Return the [X, Y] coordinate for the center point of the cell that contains the specified text.  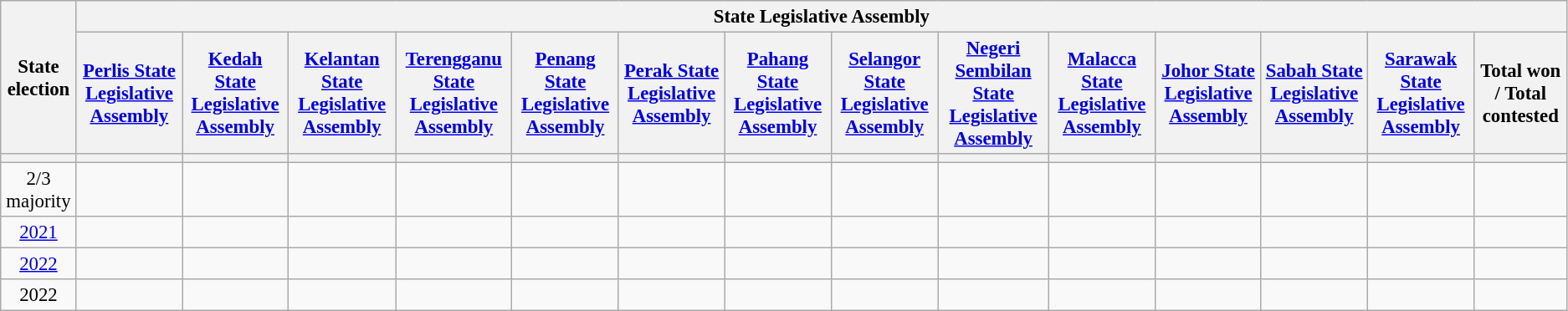
Selangor State Legislative Assembly [884, 94]
Kelantan State Legislative Assembly [342, 94]
Perlis State Legislative Assembly [129, 94]
Total won / Total contested [1520, 94]
State Legislative Assembly [822, 17]
Kedah State Legislative Assembly [236, 94]
Terengganu State Legislative Assembly [453, 94]
Penang State Legislative Assembly [566, 94]
State election [38, 77]
Perak State Legislative Assembly [671, 94]
Malacca State Legislative Assembly [1102, 94]
Sarawak State Legislative Assembly [1421, 94]
Negeri Sembilan State Legislative Assembly [993, 94]
Pahang State Legislative Assembly [778, 94]
2021 [38, 232]
Johor State Legislative Assembly [1208, 94]
Sabah State Legislative Assembly [1314, 94]
2/3 majority [38, 191]
